From the cell containing the given text, extract its center point as (x, y) coordinate. 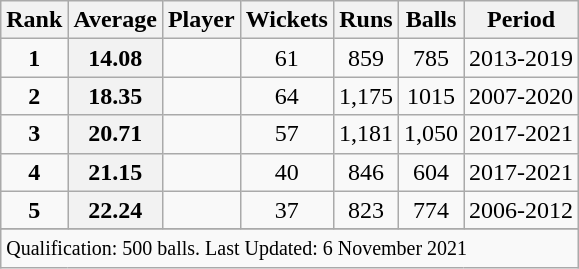
1015 (430, 96)
823 (366, 210)
1,050 (430, 134)
859 (366, 58)
2006-2012 (522, 210)
61 (286, 58)
1,181 (366, 134)
64 (286, 96)
Average (116, 20)
Qualification: 500 balls. Last Updated: 6 November 2021 (290, 248)
18.35 (116, 96)
57 (286, 134)
1,175 (366, 96)
774 (430, 210)
2013-2019 (522, 58)
2007-2020 (522, 96)
14.08 (116, 58)
40 (286, 172)
22.24 (116, 210)
20.71 (116, 134)
Runs (366, 20)
Player (201, 20)
3 (34, 134)
Period (522, 20)
37 (286, 210)
5 (34, 210)
Wickets (286, 20)
Rank (34, 20)
846 (366, 172)
604 (430, 172)
21.15 (116, 172)
1 (34, 58)
4 (34, 172)
785 (430, 58)
2 (34, 96)
Balls (430, 20)
